Output the [X, Y] coordinate of the center of the cell containing the given text.  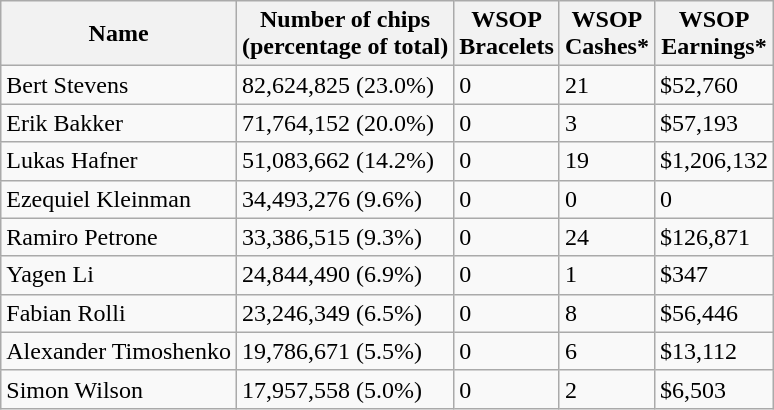
19,786,671 (5.5%) [344, 351]
24,844,490 (6.9%) [344, 275]
$6,503 [714, 389]
21 [606, 85]
Fabian Rolli [119, 313]
24 [606, 237]
23,246,349 (6.5%) [344, 313]
$13,112 [714, 351]
3 [606, 123]
Number of chips(percentage of total) [344, 34]
WSOPBracelets [507, 34]
WSOPCashes* [606, 34]
17,957,558 (5.0%) [344, 389]
Bert Stevens [119, 85]
2 [606, 389]
$56,446 [714, 313]
$52,760 [714, 85]
33,386,515 (9.3%) [344, 237]
Yagen Li [119, 275]
Erik Bakker [119, 123]
Lukas Hafner [119, 161]
Ezequiel Kleinman [119, 199]
$126,871 [714, 237]
71,764,152 (20.0%) [344, 123]
WSOPEarnings* [714, 34]
19 [606, 161]
51,083,662 (14.2%) [344, 161]
34,493,276 (9.6%) [344, 199]
8 [606, 313]
$57,193 [714, 123]
Name [119, 34]
6 [606, 351]
1 [606, 275]
$347 [714, 275]
Simon Wilson [119, 389]
$1,206,132 [714, 161]
Ramiro Petrone [119, 237]
Alexander Timoshenko [119, 351]
82,624,825 (23.0%) [344, 85]
